For the text-containing cell, return its midpoint in (x, y) coordinate format. 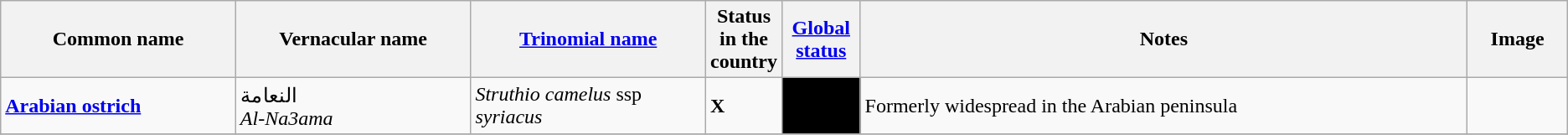
Status in the country (744, 39)
Common name (119, 39)
X (744, 106)
Trinomial name (588, 39)
Arabian ostrich (119, 106)
النعامةAl-Na3ama (353, 106)
Struthio camelus ssp syriacus (588, 106)
Global status (822, 39)
Notes (1164, 39)
Formerly widespread in the Arabian peninsula (1164, 106)
Image (1518, 39)
Vernacular name (353, 39)
